Pinpoint the cell where the given text exists, returning its [x, y] midpoint coordinate. 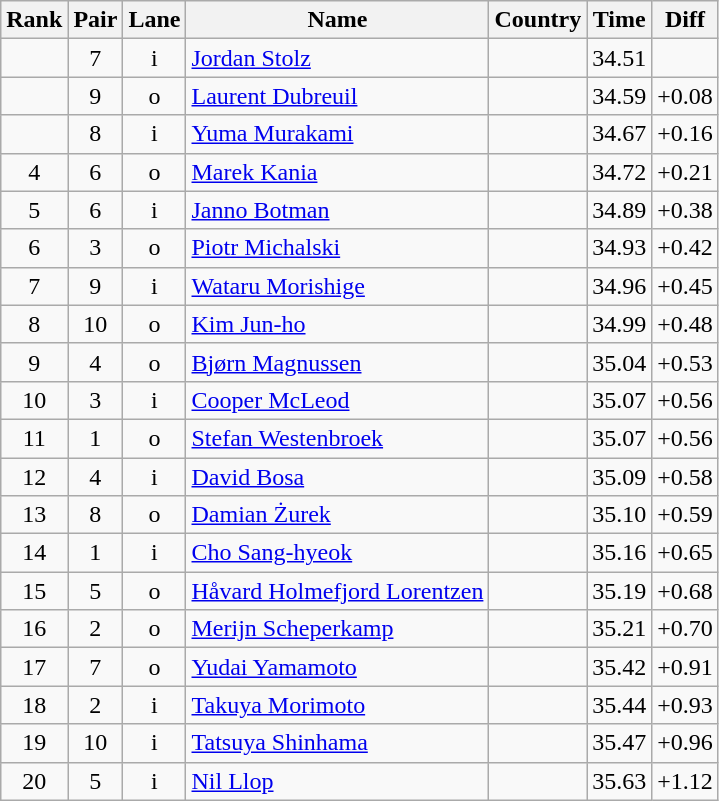
35.63 [620, 781]
+1.12 [686, 781]
+0.58 [686, 477]
Laurent Dubreuil [338, 96]
Stefan Westenbroek [338, 438]
17 [34, 667]
Damian Żurek [338, 515]
Tatsuya Shinhama [338, 743]
18 [34, 705]
+0.65 [686, 553]
Bjørn Magnussen [338, 362]
Merijn Scheperkamp [338, 629]
Yuma Murakami [338, 134]
16 [34, 629]
+0.96 [686, 743]
+0.45 [686, 286]
+0.70 [686, 629]
19 [34, 743]
Country [538, 20]
Cooper McLeod [338, 400]
Marek Kania [338, 172]
35.47 [620, 743]
Diff [686, 20]
34.99 [620, 324]
15 [34, 591]
11 [34, 438]
13 [34, 515]
Pair [96, 20]
Time [620, 20]
35.19 [620, 591]
Jordan Stolz [338, 58]
35.44 [620, 705]
+0.59 [686, 515]
+0.16 [686, 134]
12 [34, 477]
Name [338, 20]
Lane [154, 20]
34.89 [620, 210]
+0.21 [686, 172]
35.21 [620, 629]
+0.38 [686, 210]
Håvard Holmefjord Lorentzen [338, 591]
David Bosa [338, 477]
35.10 [620, 515]
+0.48 [686, 324]
+0.53 [686, 362]
34.72 [620, 172]
+0.08 [686, 96]
35.16 [620, 553]
34.67 [620, 134]
Yudai Yamamoto [338, 667]
Cho Sang-hyeok [338, 553]
34.51 [620, 58]
Kim Jun-ho [338, 324]
34.59 [620, 96]
20 [34, 781]
Janno Botman [338, 210]
Nil Llop [338, 781]
Takuya Morimoto [338, 705]
+0.93 [686, 705]
35.42 [620, 667]
+0.68 [686, 591]
14 [34, 553]
34.96 [620, 286]
34.93 [620, 248]
35.09 [620, 477]
Piotr Michalski [338, 248]
+0.42 [686, 248]
Wataru Morishige [338, 286]
35.04 [620, 362]
Rank [34, 20]
+0.91 [686, 667]
